Detect which cell encompasses the target text, then output its [X, Y] center coordinate. 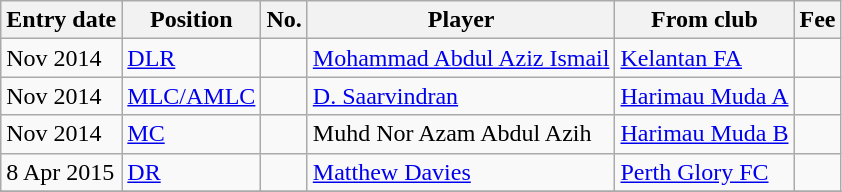
D. Saarvindran [461, 96]
Harimau Muda A [704, 96]
Fee [818, 20]
Entry date [62, 20]
Player [461, 20]
DR [192, 172]
No. [284, 20]
Muhd Nor Azam Abdul Azih [461, 134]
Perth Glory FC [704, 172]
Kelantan FA [704, 58]
DLR [192, 58]
Position [192, 20]
MLC/AMLC [192, 96]
MC [192, 134]
Mohammad Abdul Aziz Ismail [461, 58]
8 Apr 2015 [62, 172]
From club [704, 20]
Matthew Davies [461, 172]
Harimau Muda B [704, 134]
